Pinpoint the cell where the given text exists, returning its [x, y] midpoint coordinate. 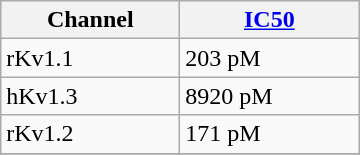
Channel [90, 20]
171 pM [270, 134]
rKv1.2 [90, 134]
hKv1.3 [90, 96]
IC50 [270, 20]
8920 pM [270, 96]
203 pM [270, 58]
rKv1.1 [90, 58]
